Extract the [x, y] coordinate from the center of the cell holding the provided text.  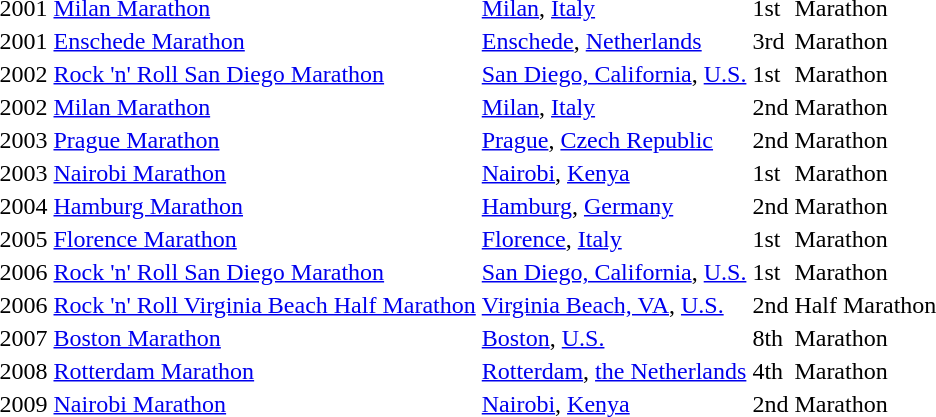
Nairobi, Kenya [614, 173]
Prague Marathon [264, 140]
Prague, Czech Republic [614, 140]
Enschede Marathon [264, 41]
Boston Marathon [264, 338]
Rotterdam, the Netherlands [614, 371]
Milan Marathon [264, 107]
Milan, Italy [614, 107]
Florence Marathon [264, 239]
Florence, Italy [614, 239]
8th [770, 338]
3rd [770, 41]
Hamburg Marathon [264, 206]
Rock 'n' Roll Virginia Beach Half Marathon [264, 305]
4th [770, 371]
Rotterdam Marathon [264, 371]
Hamburg, Germany [614, 206]
Boston, U.S. [614, 338]
Virginia Beach, VA, U.S. [614, 305]
Enschede, Netherlands [614, 41]
Nairobi Marathon [264, 173]
